Provide the [X, Y] coordinate of the cell's center where the given text is located.  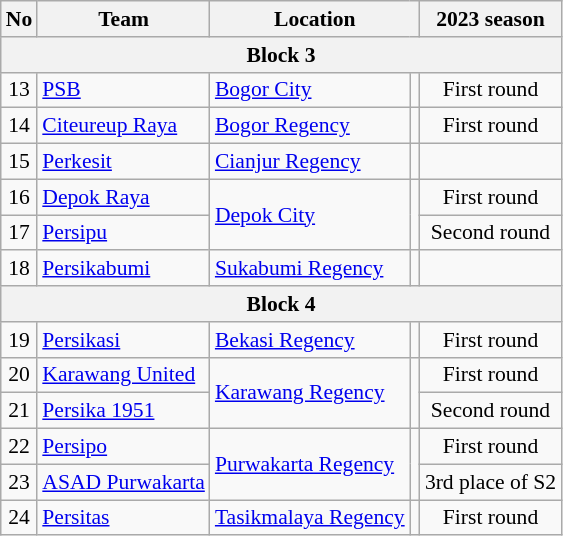
Persipo [124, 447]
Block 3 [281, 55]
21 [20, 411]
22 [20, 447]
3rd place of S2 [490, 482]
No [20, 19]
Sukabumi Regency [310, 269]
Purwakarta Regency [310, 464]
ASAD Purwakarta [124, 482]
24 [20, 518]
20 [20, 375]
16 [20, 197]
Block 4 [281, 304]
Bekasi Regency [310, 340]
Persikabumi [124, 269]
13 [20, 90]
Tasikmalaya Regency [310, 518]
19 [20, 340]
PSB [124, 90]
23 [20, 482]
17 [20, 233]
Perkesit [124, 162]
15 [20, 162]
Depok Raya [124, 197]
Location [315, 19]
Karawang United [124, 375]
Persika 1951 [124, 411]
2023 season [490, 19]
Citeureup Raya [124, 126]
Cianjur Regency [310, 162]
Persikasi [124, 340]
Persitas [124, 518]
Depok City [310, 214]
Team [124, 19]
Bogor City [310, 90]
Persipu [124, 233]
Karawang Regency [310, 392]
18 [20, 269]
14 [20, 126]
Bogor Regency [310, 126]
